Scan for the cell matching the given text and deliver its (X, Y) coordinate at center. 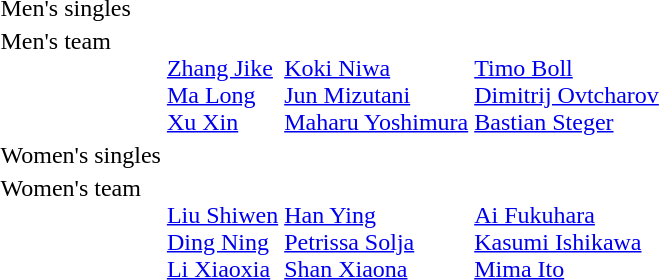
Zhang JikeMa LongXu Xin (222, 82)
Koki NiwaJun MizutaniMaharu Yoshimura (376, 82)
